Return the [X, Y] coordinate for the center point of the cell that contains the specified text.  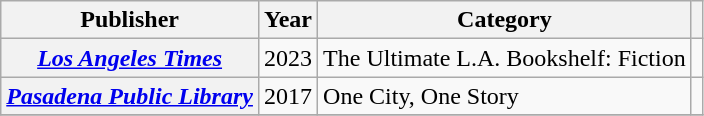
2017 [288, 96]
Publisher [130, 20]
Los Angeles Times [130, 58]
The Ultimate L.A. Bookshelf: Fiction [505, 58]
Year [288, 20]
Pasadena Public Library [130, 96]
2023 [288, 58]
Category [505, 20]
One City, One Story [505, 96]
